Find where the given text appears and provide that cell's center as [x, y] coordinate. 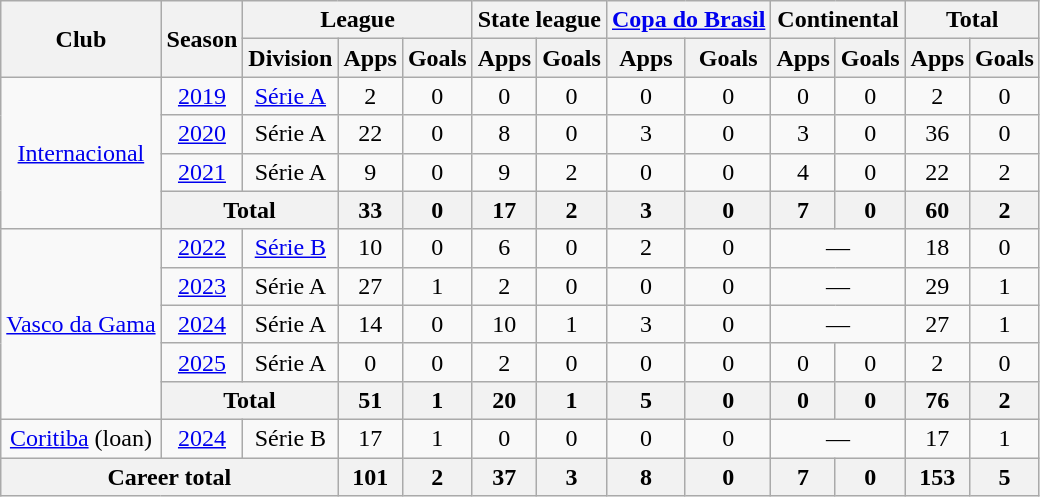
2022 [202, 248]
33 [370, 210]
Vasco da Gama [81, 324]
Internacional [81, 153]
4 [803, 172]
Continental [838, 20]
14 [370, 324]
Club [81, 39]
State league [539, 20]
Copa do Brasil [688, 20]
Division [290, 58]
2020 [202, 134]
League [358, 20]
37 [504, 477]
2023 [202, 286]
2025 [202, 362]
51 [370, 400]
Career total [170, 477]
76 [937, 400]
153 [937, 477]
18 [937, 248]
2021 [202, 172]
2019 [202, 96]
36 [937, 134]
Coritiba (loan) [81, 438]
Season [202, 39]
20 [504, 400]
29 [937, 286]
101 [370, 477]
6 [504, 248]
60 [937, 210]
